From the cell containing the given text, extract its center point as [X, Y] coordinate. 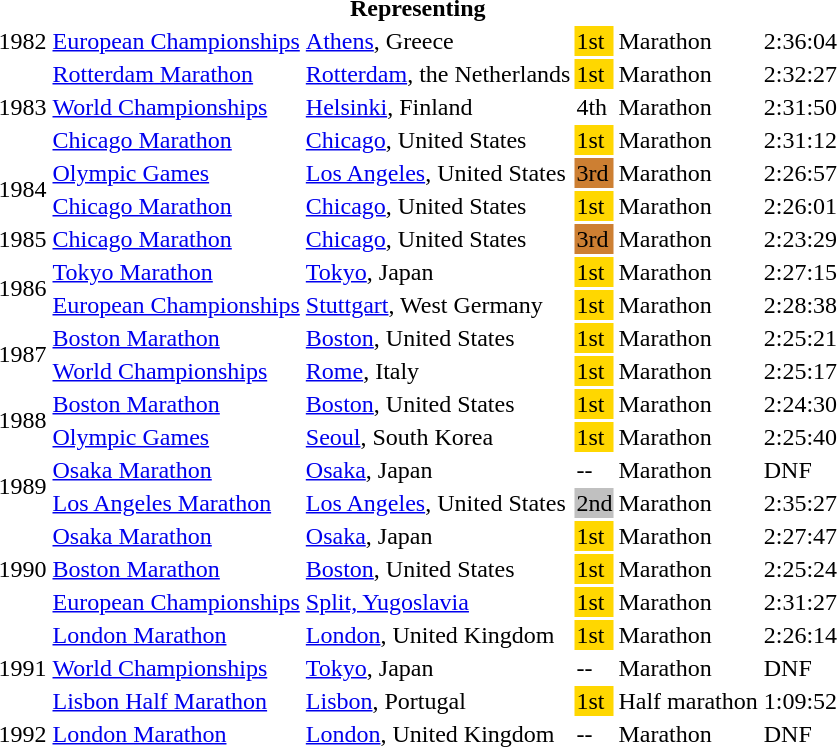
Tokyo Marathon [176, 272]
Helsinki, Finland [438, 107]
Lisbon Half Marathon [176, 701]
Half marathon [688, 701]
London Marathon [176, 635]
4th [594, 107]
Athens, Greece [438, 41]
Rotterdam, the Netherlands [438, 74]
Seoul, South Korea [438, 437]
Stuttgart, West Germany [438, 305]
Split, Yugoslavia [438, 602]
Rotterdam Marathon [176, 74]
Lisbon, Portugal [438, 701]
Rome, Italy [438, 371]
London, United Kingdom [438, 635]
2nd [594, 503]
Los Angeles Marathon [176, 503]
